Scan for the cell matching the given text and deliver its (x, y) coordinate at center. 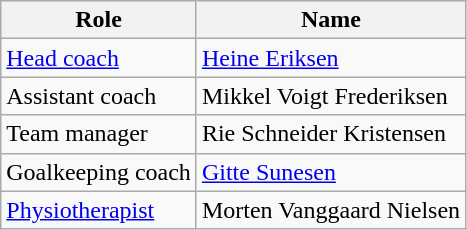
Gitte Sunesen (330, 172)
Assistant coach (99, 96)
Morten Vanggaard Nielsen (330, 210)
Team manager (99, 134)
Rie Schneider Kristensen (330, 134)
Role (99, 20)
Mikkel Voigt Frederiksen (330, 96)
Goalkeeping coach (99, 172)
Head coach (99, 58)
Physiotherapist (99, 210)
Name (330, 20)
Heine Eriksen (330, 58)
